Locate the cell with the specified text and output its [x, y] center coordinate. 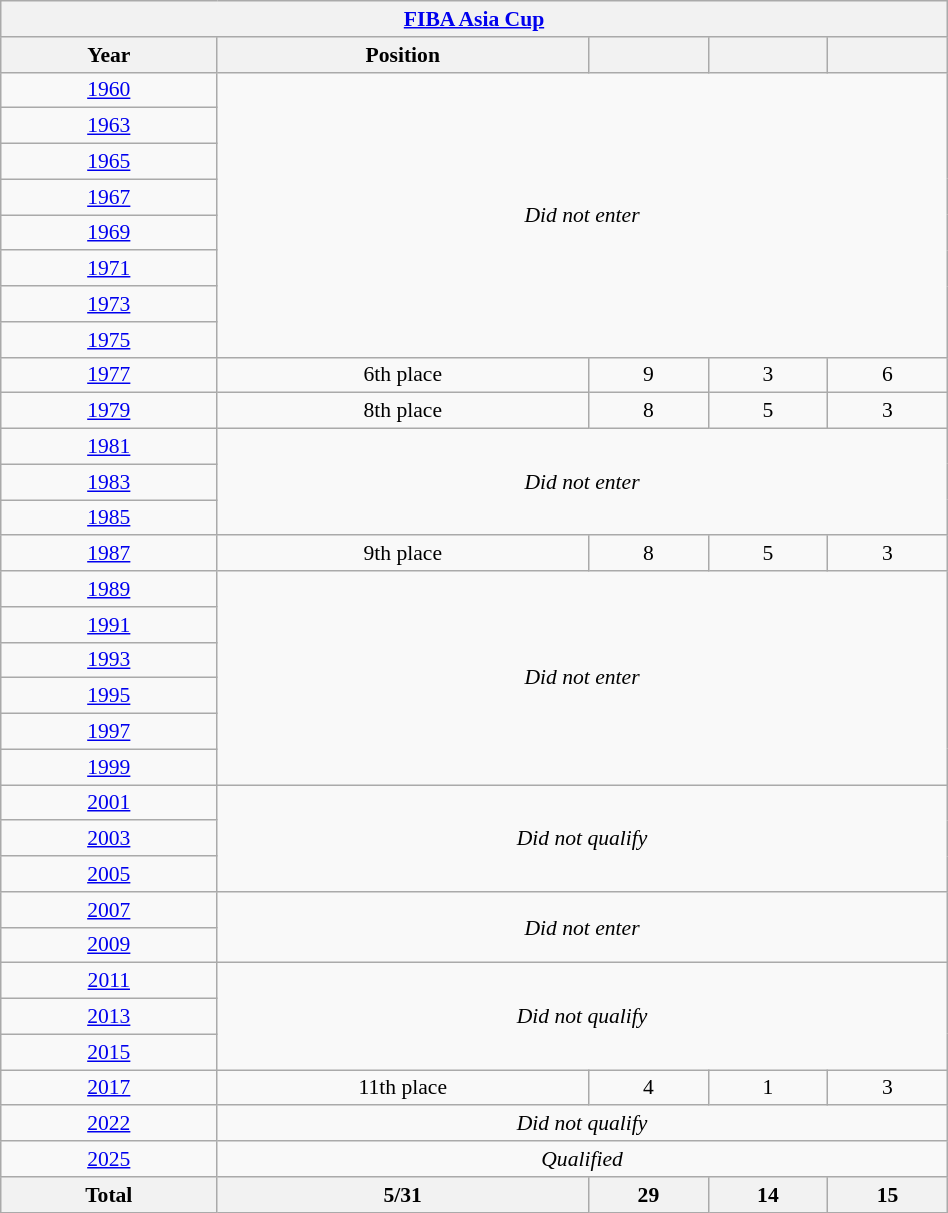
2001 [109, 803]
1999 [109, 767]
1997 [109, 732]
2022 [109, 1124]
2025 [109, 1159]
1995 [109, 696]
1981 [109, 447]
2009 [109, 945]
2017 [109, 1088]
1 [768, 1088]
Position [403, 55]
6 [888, 375]
5/31 [403, 1195]
1975 [109, 340]
15 [888, 1195]
1967 [109, 197]
1963 [109, 126]
1973 [109, 304]
1977 [109, 375]
1987 [109, 554]
2013 [109, 1017]
1979 [109, 411]
29 [649, 1195]
Qualified [582, 1159]
1960 [109, 90]
1993 [109, 660]
1969 [109, 233]
FIBA Asia Cup [474, 19]
1965 [109, 162]
Total [109, 1195]
1983 [109, 482]
4 [649, 1088]
11th place [403, 1088]
14 [768, 1195]
9 [649, 375]
6th place [403, 375]
2015 [109, 1052]
1991 [109, 625]
1989 [109, 589]
2003 [109, 839]
1971 [109, 269]
2007 [109, 910]
2005 [109, 874]
2011 [109, 981]
9th place [403, 554]
Year [109, 55]
8th place [403, 411]
1985 [109, 518]
